Scan for the cell matching the given text and deliver its [x, y] coordinate at center. 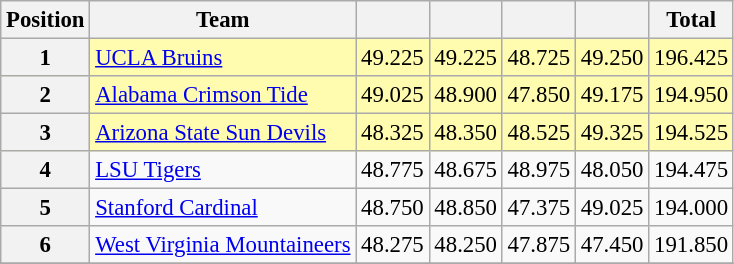
191.850 [692, 245]
194.950 [692, 95]
5 [46, 208]
LSU Tigers [223, 170]
4 [46, 170]
49.325 [612, 133]
48.850 [466, 208]
47.375 [538, 208]
Position [46, 20]
Arizona State Sun Devils [223, 133]
West Virginia Mountaineers [223, 245]
194.475 [692, 170]
47.875 [538, 245]
6 [46, 245]
Team [223, 20]
48.050 [612, 170]
48.275 [392, 245]
48.975 [538, 170]
48.250 [466, 245]
48.725 [538, 58]
49.175 [612, 95]
UCLA Bruins [223, 58]
194.000 [692, 208]
48.900 [466, 95]
Total [692, 20]
3 [46, 133]
1 [46, 58]
48.750 [392, 208]
Alabama Crimson Tide [223, 95]
2 [46, 95]
48.675 [466, 170]
47.850 [538, 95]
194.525 [692, 133]
48.350 [466, 133]
48.325 [392, 133]
48.775 [392, 170]
48.525 [538, 133]
196.425 [692, 58]
Stanford Cardinal [223, 208]
47.450 [612, 245]
49.250 [612, 58]
